Return the [x, y] coordinate for the center point of the cell that contains the specified text.  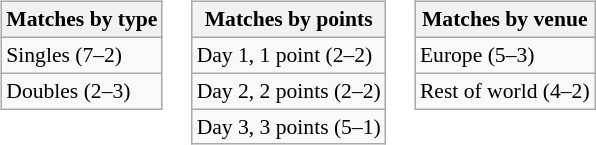
Singles (7–2) [82, 55]
Day 1, 1 point (2–2) [289, 55]
Europe (5–3) [505, 55]
Doubles (2–3) [82, 91]
Day 2, 2 points (2–2) [289, 91]
Matches by venue [505, 20]
Matches by type [82, 20]
Matches by points [289, 20]
Day 3, 3 points (5–1) [289, 127]
Rest of world (4–2) [505, 91]
